Pinpoint the cell where the given text exists, returning its (X, Y) midpoint coordinate. 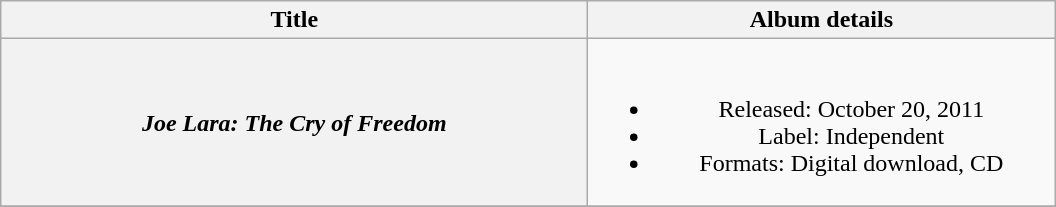
Album details (822, 20)
Joe Lara: The Cry of Freedom (294, 122)
Released: October 20, 2011Label: IndependentFormats: Digital download, CD (822, 122)
Title (294, 20)
